Return [x, y] of the center of cell containing provided text 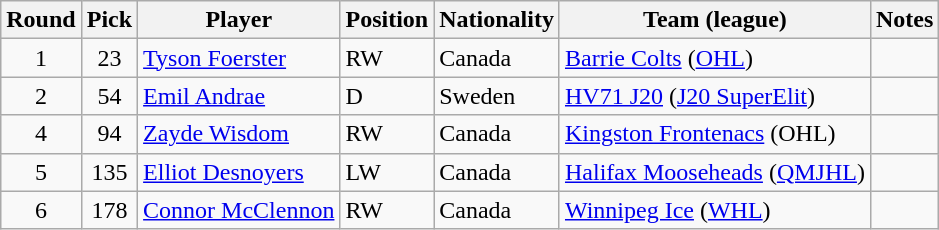
Connor McClennon [239, 210]
Kingston Frontenacs (OHL) [714, 134]
Sweden [497, 96]
Zayde Wisdom [239, 134]
Nationality [497, 20]
94 [109, 134]
23 [109, 58]
178 [109, 210]
Round [41, 20]
D [387, 96]
Position [387, 20]
Winnipeg Ice (WHL) [714, 210]
Notes [904, 20]
LW [387, 172]
Emil Andrae [239, 96]
6 [41, 210]
5 [41, 172]
54 [109, 96]
Team (league) [714, 20]
Player [239, 20]
135 [109, 172]
2 [41, 96]
1 [41, 58]
Barrie Colts (OHL) [714, 58]
HV71 J20 (J20 SuperElit) [714, 96]
4 [41, 134]
Pick [109, 20]
Tyson Foerster [239, 58]
Halifax Mooseheads (QMJHL) [714, 172]
Elliot Desnoyers [239, 172]
